Search for the cell housing the specified text and yield its [x, y] center coordinate. 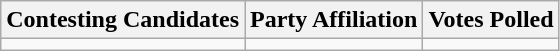
Party Affiliation [334, 20]
Contesting Candidates [123, 20]
Votes Polled [491, 20]
